Return (x, y) of the center of cell containing provided text 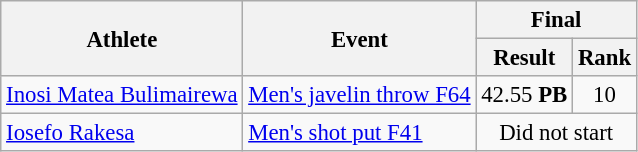
Iosefo Rakesa (122, 133)
42.55 PB (524, 95)
Event (360, 38)
Men's shot put F41 (360, 133)
Rank (605, 58)
Men's javelin throw F64 (360, 95)
Did not start (556, 133)
Final (556, 20)
Athlete (122, 38)
Inosi Matea Bulimairewa (122, 95)
10 (605, 95)
Result (524, 58)
